Detect which cell encompasses the target text, then output its [X, Y] center coordinate. 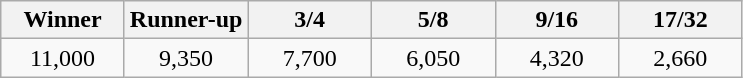
11,000 [63, 58]
Runner-up [186, 20]
17/32 [681, 20]
4,320 [557, 58]
5/8 [433, 20]
9/16 [557, 20]
2,660 [681, 58]
9,350 [186, 58]
3/4 [310, 20]
6,050 [433, 58]
Winner [63, 20]
7,700 [310, 58]
